Search for the cell housing the specified text and yield its [x, y] center coordinate. 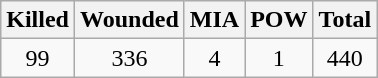
440 [345, 58]
MIA [214, 20]
1 [279, 58]
99 [38, 58]
POW [279, 20]
336 [129, 58]
4 [214, 58]
Killed [38, 20]
Total [345, 20]
Wounded [129, 20]
